Extract the [x, y] coordinate from the center of the cell holding the provided text.  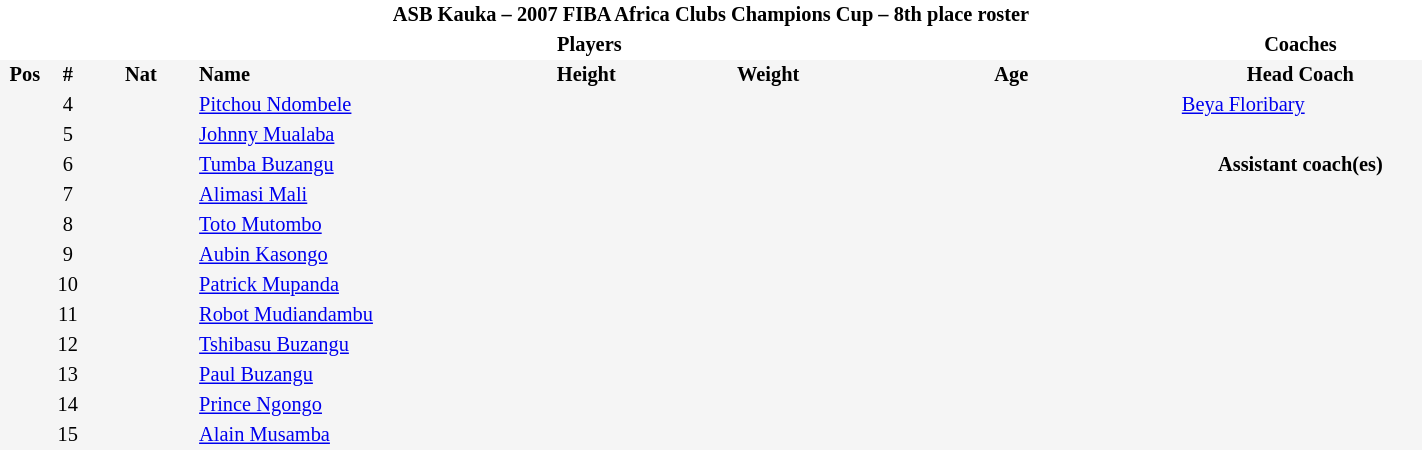
Pitchou Ndombele [338, 105]
13 [68, 375]
10 [68, 285]
# [68, 75]
Prince Ngongo [338, 405]
11 [68, 315]
12 [68, 345]
Weight [768, 75]
Name [338, 75]
Head Coach [1300, 75]
15 [68, 435]
Nat [141, 75]
Tumba Buzangu [338, 165]
Players [590, 45]
Pos [25, 75]
14 [68, 405]
Beya Floribary [1300, 105]
Toto Mutombo [338, 225]
ASB Kauka – 2007 FIBA Africa Clubs Champions Cup – 8th place roster [711, 15]
7 [68, 195]
8 [68, 225]
4 [68, 105]
Tshibasu Buzangu [338, 345]
Height [586, 75]
5 [68, 135]
Johnny Mualaba [338, 135]
Coaches [1300, 45]
Patrick Mupanda [338, 285]
Robot Mudiandambu [338, 315]
9 [68, 255]
Alimasi Mali [338, 195]
Aubin Kasongo [338, 255]
Alain Musamba [338, 435]
6 [68, 165]
Paul Buzangu [338, 375]
Assistant coach(es) [1300, 165]
Age [1012, 75]
